Detect which cell encompasses the target text, then output its (x, y) center coordinate. 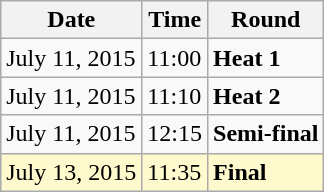
Round (266, 20)
Time (175, 20)
Heat 2 (266, 96)
Final (266, 172)
Heat 1 (266, 58)
Semi-final (266, 134)
Date (72, 20)
11:00 (175, 58)
11:10 (175, 96)
July 13, 2015 (72, 172)
11:35 (175, 172)
12:15 (175, 134)
